Scan for the cell matching the given text and deliver its [x, y] coordinate at center. 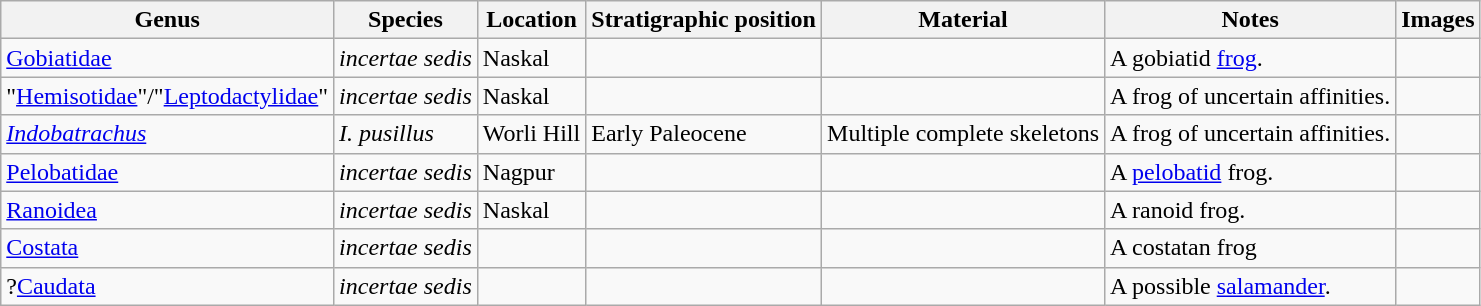
A gobiatid frog. [1250, 58]
Images [1438, 20]
A pelobatid frog. [1250, 172]
Multiple complete skeletons [964, 134]
Early Paleocene [704, 134]
Costata [168, 248]
Ranoidea [168, 210]
Gobiatidae [168, 58]
A possible salamander. [1250, 286]
Genus [168, 20]
A ranoid frog. [1250, 210]
?Caudata [168, 286]
"Hemisotidae"/"Leptodactylidae" [168, 96]
A costatan frog [1250, 248]
Indobatrachus [168, 134]
Species [406, 20]
Nagpur [531, 172]
Material [964, 20]
Worli Hill [531, 134]
Pelobatidae [168, 172]
I. pusillus [406, 134]
Notes [1250, 20]
Stratigraphic position [704, 20]
Location [531, 20]
